Return (x, y) of the center of cell containing provided text 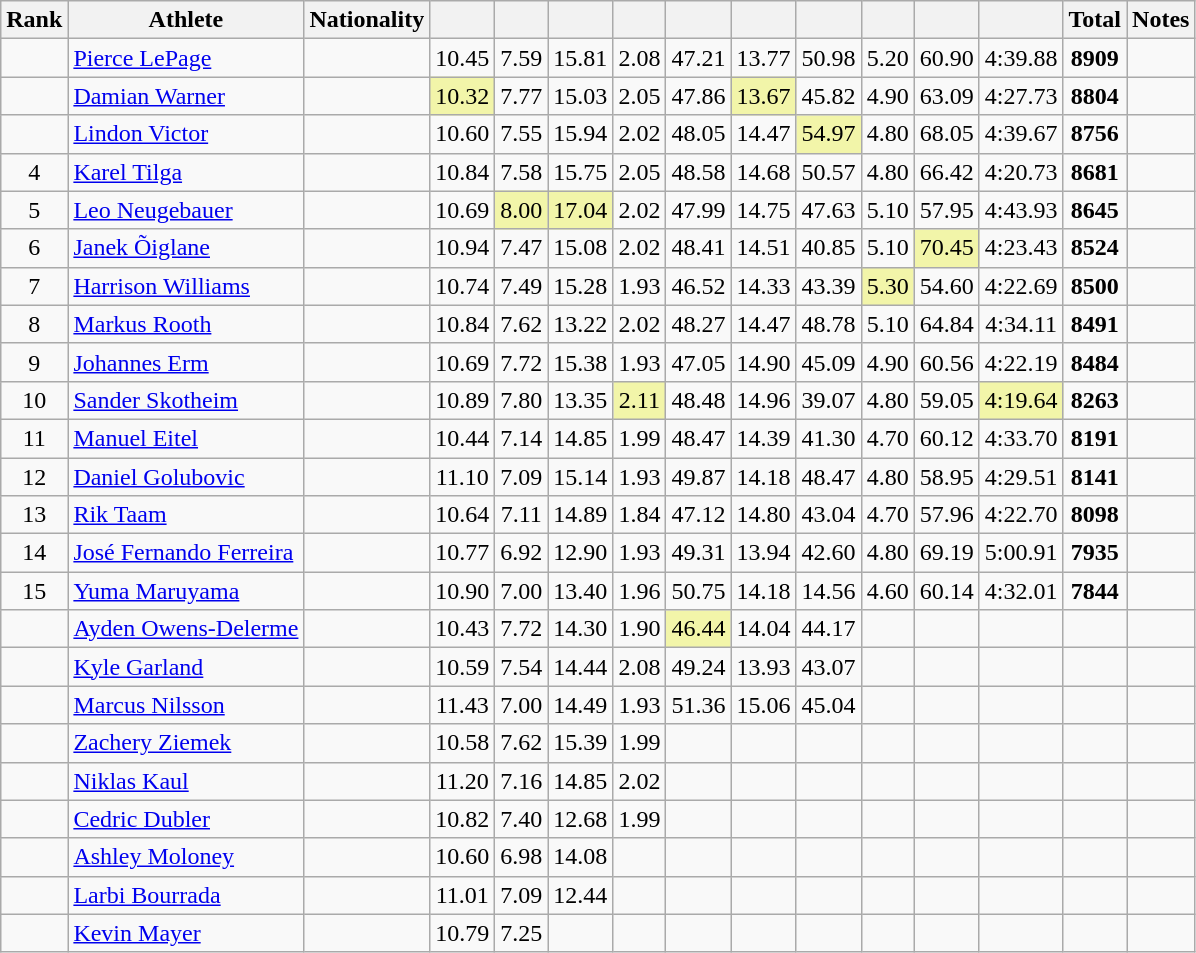
4:22.19 (1021, 362)
7 (34, 286)
Ashley Moloney (186, 857)
Janek Õiglane (186, 248)
42.60 (828, 553)
11 (34, 438)
13.35 (580, 400)
4:19.64 (1021, 400)
7.40 (522, 819)
4:39.88 (1021, 58)
41.30 (828, 438)
43.04 (828, 515)
4:34.11 (1021, 324)
10.59 (462, 667)
43.07 (828, 667)
8491 (1095, 324)
8524 (1095, 248)
Harrison Williams (186, 286)
14.44 (580, 667)
15.14 (580, 477)
10.79 (462, 933)
6 (34, 248)
Athlete (186, 20)
8 (34, 324)
4:20.73 (1021, 172)
69.19 (946, 553)
4 (34, 172)
7.11 (522, 515)
68.05 (946, 134)
7.80 (522, 400)
13.22 (580, 324)
11.20 (462, 781)
1.84 (640, 515)
Markus Rooth (186, 324)
70.45 (946, 248)
48.27 (698, 324)
Rik Taam (186, 515)
Leo Neugebauer (186, 210)
Notes (1161, 20)
39.07 (828, 400)
1.90 (640, 629)
10.77 (462, 553)
45.09 (828, 362)
7844 (1095, 591)
14 (34, 553)
58.95 (946, 477)
Rank (34, 20)
60.90 (946, 58)
17.04 (580, 210)
8263 (1095, 400)
10.43 (462, 629)
44.17 (828, 629)
13.40 (580, 591)
Zachery Ziemek (186, 743)
48.78 (828, 324)
12.68 (580, 819)
7.14 (522, 438)
7.55 (522, 134)
Yuma Maruyama (186, 591)
10.90 (462, 591)
50.75 (698, 591)
51.36 (698, 705)
7.49 (522, 286)
4:43.93 (1021, 210)
8.00 (522, 210)
Pierce LePage (186, 58)
48.48 (698, 400)
8141 (1095, 477)
Sander Skotheim (186, 400)
8804 (1095, 96)
7.77 (522, 96)
43.39 (828, 286)
14.49 (580, 705)
48.58 (698, 172)
Larbi Bourrada (186, 895)
4:27.73 (1021, 96)
15.75 (580, 172)
7.25 (522, 933)
66.42 (946, 172)
50.57 (828, 172)
15.03 (580, 96)
5:00.91 (1021, 553)
4:22.70 (1021, 515)
13.94 (764, 553)
64.84 (946, 324)
8645 (1095, 210)
12.44 (580, 895)
8098 (1095, 515)
13.67 (764, 96)
5.30 (888, 286)
11.10 (462, 477)
Manuel Eitel (186, 438)
Kevin Mayer (186, 933)
15.81 (580, 58)
Marcus Nilsson (186, 705)
14.68 (764, 172)
47.21 (698, 58)
14.90 (764, 362)
50.98 (828, 58)
49.24 (698, 667)
45.82 (828, 96)
57.96 (946, 515)
15.94 (580, 134)
10.89 (462, 400)
48.41 (698, 248)
7.16 (522, 781)
7.58 (522, 172)
10.44 (462, 438)
Total (1095, 20)
47.99 (698, 210)
4:39.67 (1021, 134)
14.75 (764, 210)
Niklas Kaul (186, 781)
46.44 (698, 629)
49.87 (698, 477)
Lindon Victor (186, 134)
8681 (1095, 172)
45.04 (828, 705)
14.30 (580, 629)
8484 (1095, 362)
8909 (1095, 58)
47.12 (698, 515)
10.94 (462, 248)
Ayden Owens-Delerme (186, 629)
4.60 (888, 591)
12 (34, 477)
10.64 (462, 515)
Damian Warner (186, 96)
48.05 (698, 134)
8500 (1095, 286)
49.31 (698, 553)
13 (34, 515)
14.56 (828, 591)
14.89 (580, 515)
13.93 (764, 667)
11.01 (462, 895)
5 (34, 210)
10.74 (462, 286)
40.85 (828, 248)
José Fernando Ferreira (186, 553)
46.52 (698, 286)
7.54 (522, 667)
10 (34, 400)
15.39 (580, 743)
7935 (1095, 553)
14.04 (764, 629)
4:22.69 (1021, 286)
10.45 (462, 58)
60.56 (946, 362)
63.09 (946, 96)
10.58 (462, 743)
47.05 (698, 362)
12.90 (580, 553)
Karel Tilga (186, 172)
13.77 (764, 58)
Kyle Garland (186, 667)
60.14 (946, 591)
14.39 (764, 438)
14.96 (764, 400)
9 (34, 362)
15.08 (580, 248)
15.38 (580, 362)
2.11 (640, 400)
8756 (1095, 134)
14.80 (764, 515)
4:33.70 (1021, 438)
14.51 (764, 248)
54.97 (828, 134)
6.92 (522, 553)
7.47 (522, 248)
14.33 (764, 286)
15 (34, 591)
Daniel Golubovic (186, 477)
10.82 (462, 819)
Johannes Erm (186, 362)
47.63 (828, 210)
47.86 (698, 96)
14.08 (580, 857)
4:29.51 (1021, 477)
10.32 (462, 96)
4:32.01 (1021, 591)
Cedric Dubler (186, 819)
7.59 (522, 58)
1.96 (640, 591)
11.43 (462, 705)
15.06 (764, 705)
8191 (1095, 438)
57.95 (946, 210)
Nationality (367, 20)
60.12 (946, 438)
5.20 (888, 58)
59.05 (946, 400)
6.98 (522, 857)
15.28 (580, 286)
4:23.43 (1021, 248)
54.60 (946, 286)
